Capture the cell that displays the provided text and extract its [x, y] central coordinate. 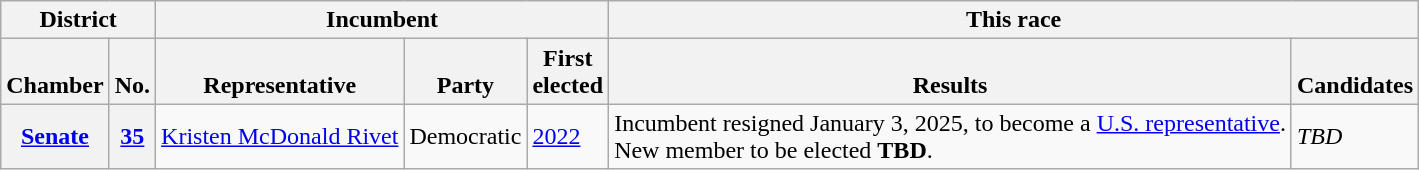
This race [1014, 20]
Party [466, 72]
District [78, 20]
Representative [280, 72]
Candidates [1354, 72]
Senate [55, 136]
Chamber [55, 72]
TBD [1354, 136]
Kristen McDonald Rivet [280, 136]
2022 [568, 136]
Firstelected [568, 72]
Democratic [466, 136]
Incumbent [382, 20]
35 [132, 136]
Incumbent resigned January 3, 2025, to become a U.S. representative.New member to be elected TBD. [950, 136]
Results [950, 72]
No. [132, 72]
